Output the (x, y) coordinate of the center of the cell containing the given text.  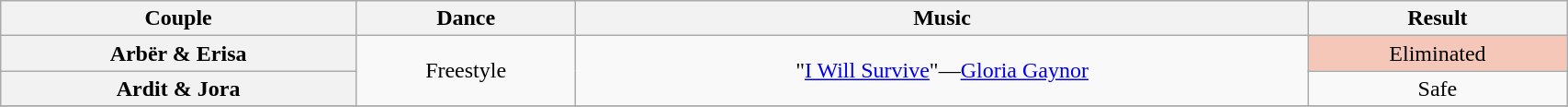
Dance (465, 18)
Safe (1437, 89)
Couple (178, 18)
Freestyle (465, 71)
Arbër & Erisa (178, 53)
Eliminated (1437, 53)
Result (1437, 18)
"I Will Survive"—Gloria Gaynor (942, 71)
Music (942, 18)
Ardit & Jora (178, 89)
